Find where the given text appears and provide that cell's center as [X, Y] coordinate. 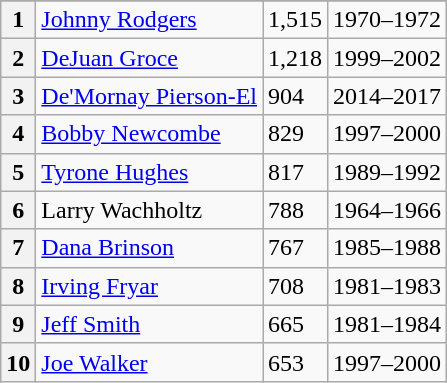
817 [294, 172]
708 [294, 286]
Joe Walker [150, 362]
1981–1984 [388, 324]
1 [18, 20]
Jeff Smith [150, 324]
3 [18, 96]
1,515 [294, 20]
653 [294, 362]
Irving Fryar [150, 286]
1981–1983 [388, 286]
1999–2002 [388, 58]
1985–1988 [388, 248]
DeJuan Groce [150, 58]
1,218 [294, 58]
10 [18, 362]
Tyrone Hughes [150, 172]
Bobby Newcombe [150, 134]
Dana Brinson [150, 248]
2014–2017 [388, 96]
9 [18, 324]
2 [18, 58]
904 [294, 96]
829 [294, 134]
7 [18, 248]
767 [294, 248]
8 [18, 286]
1964–1966 [388, 210]
Johnny Rodgers [150, 20]
De'Mornay Pierson-El [150, 96]
6 [18, 210]
1970–1972 [388, 20]
4 [18, 134]
Larry Wachholtz [150, 210]
788 [294, 210]
1989–1992 [388, 172]
665 [294, 324]
5 [18, 172]
